Return the (X, Y) coordinate for the center point of the cell that contains the specified text.  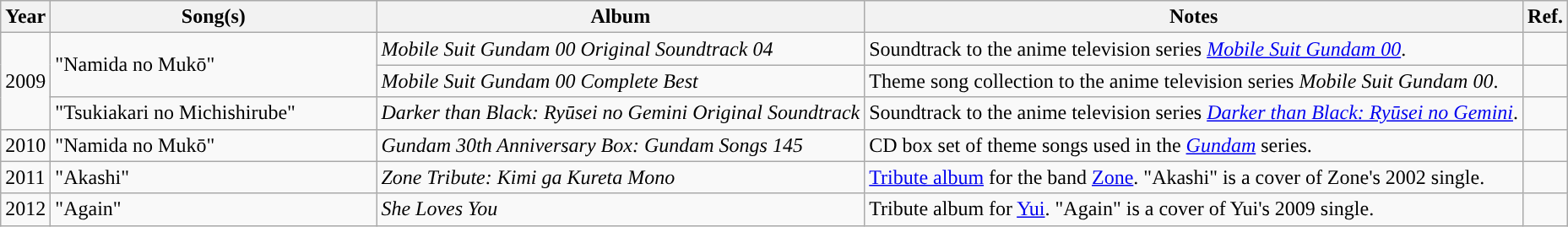
Tribute album for the band Zone. "Akashi" is a cover of Zone's 2002 single. (1194, 177)
Ref. (1545, 17)
2009 (25, 81)
Mobile Suit Gundam 00 Original Soundtrack 04 (621, 49)
2012 (25, 209)
CD box set of theme songs used in the Gundam series. (1194, 145)
"Again" (214, 209)
Soundtrack to the anime television series Mobile Suit Gundam 00. (1194, 49)
Mobile Suit Gundam 00 Complete Best (621, 81)
Album (621, 17)
Tribute album for Yui. "Again" is a cover of Yui's 2009 single. (1194, 209)
Theme song collection to the anime television series Mobile Suit Gundam 00. (1194, 81)
Soundtrack to the anime television series Darker than Black: Ryūsei no Gemini. (1194, 113)
"Tsukiakari no Michishirube" (214, 113)
Year (25, 17)
Song(s) (214, 17)
2010 (25, 145)
2011 (25, 177)
Darker than Black: Ryūsei no Gemini Original Soundtrack (621, 113)
Gundam 30th Anniversary Box: Gundam Songs 145 (621, 145)
"Akashi" (214, 177)
She Loves You (621, 209)
Zone Tribute: Kimi ga Kureta Mono (621, 177)
Notes (1194, 17)
